Output the [x, y] coordinate of the center of the cell containing the given text.  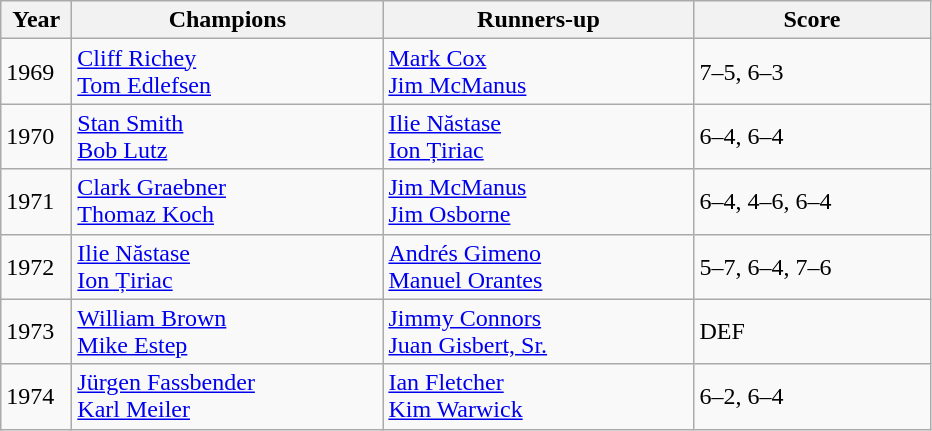
1970 [36, 136]
DEF [812, 332]
Stan Smith Bob Lutz [228, 136]
1969 [36, 72]
Clark Graebner Thomaz Koch [228, 202]
Mark Cox Jim McManus [538, 72]
Jimmy Connors Juan Gisbert, Sr. [538, 332]
7–5, 6–3 [812, 72]
Andrés Gimeno Manuel Orantes [538, 266]
William Brown Mike Estep [228, 332]
Champions [228, 20]
1971 [36, 202]
1973 [36, 332]
Score [812, 20]
Ian Fletcher Kim Warwick [538, 396]
Jim McManus Jim Osborne [538, 202]
6–2, 6–4 [812, 396]
1972 [36, 266]
Jürgen Fassbender Karl Meiler [228, 396]
Runners-up [538, 20]
1974 [36, 396]
6–4, 4–6, 6–4 [812, 202]
5–7, 6–4, 7–6 [812, 266]
6–4, 6–4 [812, 136]
Year [36, 20]
Cliff Richey Tom Edlefsen [228, 72]
